Return the (x, y) coordinate for the center point of the cell that contains the specified text.  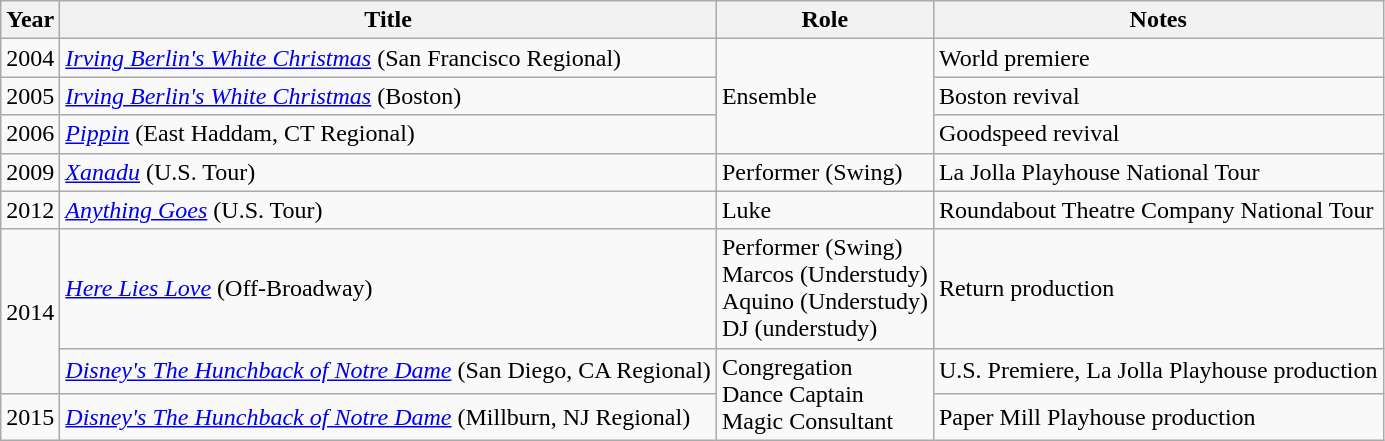
Here Lies Love (Off-Broadway) (388, 288)
World premiere (1158, 58)
Performer (Swing)Marcos (Understudy)Aquino (Understudy)DJ (understudy) (824, 288)
Return production (1158, 288)
Performer (Swing) (824, 172)
Irving Berlin's White Christmas (San Francisco Regional) (388, 58)
Luke (824, 210)
Goodspeed revival (1158, 134)
2014 (30, 312)
Disney's The Hunchback of Notre Dame (San Diego, CA Regional) (388, 371)
Role (824, 20)
2005 (30, 96)
Roundabout Theatre Company National Tour (1158, 210)
CongregationDance CaptainMagic Consultant (824, 394)
Paper Mill Playhouse production (1158, 417)
Anything Goes (U.S. Tour) (388, 210)
Disney's The Hunchback of Notre Dame (Millburn, NJ Regional) (388, 417)
La Jolla Playhouse National Tour (1158, 172)
Irving Berlin's White Christmas (Boston) (388, 96)
2009 (30, 172)
Notes (1158, 20)
Xanadu (U.S. Tour) (388, 172)
2004 (30, 58)
2012 (30, 210)
Year (30, 20)
2006 (30, 134)
Pippin (East Haddam, CT Regional) (388, 134)
Boston revival (1158, 96)
Ensemble (824, 96)
Title (388, 20)
U.S. Premiere, La Jolla Playhouse production (1158, 371)
2015 (30, 417)
